Capture the cell that displays the provided text and extract its [x, y] central coordinate. 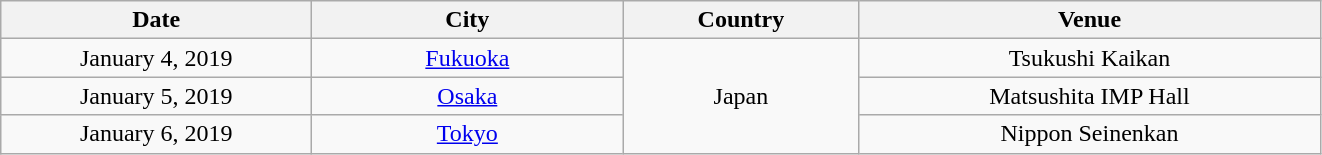
City [468, 20]
Matsushita IMP Hall [1090, 96]
January 4, 2019 [156, 58]
Fukuoka [468, 58]
January 6, 2019 [156, 134]
Country [741, 20]
Nippon Seinenkan [1090, 134]
January 5, 2019 [156, 96]
Venue [1090, 20]
Tokyo [468, 134]
Japan [741, 96]
Tsukushi Kaikan [1090, 58]
Date [156, 20]
Osaka [468, 96]
